Detect which cell encompasses the target text, then output its [X, Y] center coordinate. 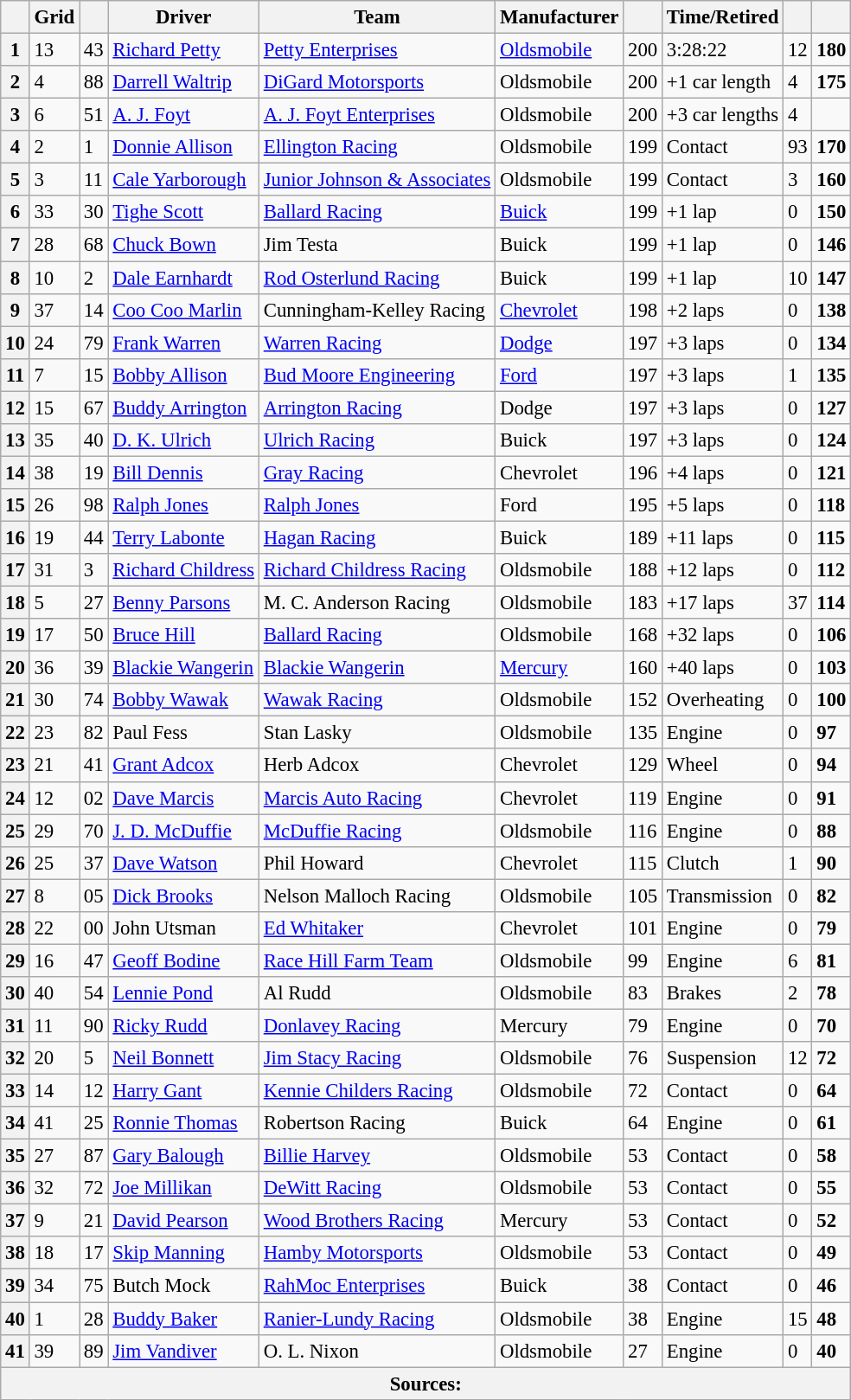
J. D. McDuffie [183, 831]
M. C. Anderson Racing [377, 603]
Hagan Racing [377, 537]
67 [93, 408]
138 [832, 310]
Transmission [723, 896]
Buddy Baker [183, 1319]
83 [643, 993]
A. J. Foyt [183, 115]
+2 laps [723, 310]
81 [832, 960]
Hamby Motorsports [377, 1254]
Al Rudd [377, 993]
+32 laps [723, 635]
RahMoc Enterprises [377, 1286]
Time/Retired [723, 17]
94 [832, 766]
Richard Childress [183, 570]
Cunningham-Kelley Racing [377, 310]
Billie Harvey [377, 1156]
Stan Lasky [377, 733]
Dick Brooks [183, 896]
Brakes [723, 993]
+11 laps [723, 537]
101 [643, 928]
Chuck Bown [183, 245]
114 [832, 603]
93 [797, 147]
3:28:22 [723, 50]
52 [832, 1221]
Ricky Rudd [183, 1025]
54 [93, 993]
118 [832, 505]
Rod Osterlund Racing [377, 278]
Wheel [723, 766]
183 [643, 603]
Ulrich Racing [377, 440]
89 [93, 1351]
Overheating [723, 700]
Driver [183, 17]
Donnie Allison [183, 147]
Gary Balough [183, 1156]
DeWitt Racing [377, 1188]
+5 laps [723, 505]
175 [832, 82]
Team [377, 17]
Junior Johnson & Associates [377, 180]
Petty Enterprises [377, 50]
Jim Vandiver [183, 1351]
Frank Warren [183, 343]
103 [832, 668]
168 [643, 635]
147 [832, 278]
68 [93, 245]
78 [832, 993]
61 [832, 1123]
Warren Racing [377, 343]
Buddy Arrington [183, 408]
55 [832, 1188]
Arrington Racing [377, 408]
+4 laps [723, 472]
124 [832, 440]
Wawak Racing [377, 700]
Lennie Pond [183, 993]
Wood Brothers Racing [377, 1221]
+40 laps [723, 668]
150 [832, 212]
152 [643, 700]
170 [832, 147]
50 [93, 635]
Harry Gant [183, 1091]
Ranier-Lundy Racing [377, 1319]
Donlavey Racing [377, 1025]
Phil Howard [377, 863]
97 [832, 733]
46 [832, 1286]
Race Hill Farm Team [377, 960]
180 [832, 50]
Dale Earnhardt [183, 278]
Coo Coo Marlin [183, 310]
Dave Marcis [183, 798]
02 [93, 798]
198 [643, 310]
87 [93, 1156]
74 [93, 700]
Manufacturer [560, 17]
Grant Adcox [183, 766]
Bobby Wawak [183, 700]
196 [643, 472]
+17 laps [723, 603]
189 [643, 537]
47 [93, 960]
David Pearson [183, 1221]
John Utsman [183, 928]
D. K. Ulrich [183, 440]
Kennie Childers Racing [377, 1091]
McDuffie Racing [377, 831]
Robertson Racing [377, 1123]
98 [93, 505]
100 [832, 700]
44 [93, 537]
Herb Adcox [377, 766]
Marcis Auto Racing [377, 798]
Bruce Hill [183, 635]
Ellington Racing [377, 147]
43 [93, 50]
116 [643, 831]
+3 car lengths [723, 115]
106 [832, 635]
Ed Whitaker [377, 928]
121 [832, 472]
58 [832, 1156]
Clutch [723, 863]
Paul Fess [183, 733]
195 [643, 505]
99 [643, 960]
49 [832, 1254]
48 [832, 1319]
Tighe Scott [183, 212]
DiGard Motorsports [377, 82]
Terry Labonte [183, 537]
Darrell Waltrip [183, 82]
Joe Millikan [183, 1188]
146 [832, 245]
Nelson Malloch Racing [377, 896]
134 [832, 343]
+1 car length [723, 82]
Skip Manning [183, 1254]
Ronnie Thomas [183, 1123]
Neil Bonnett [183, 1058]
Jim Stacy Racing [377, 1058]
O. L. Nixon [377, 1351]
91 [832, 798]
51 [93, 115]
Jim Testa [377, 245]
76 [643, 1058]
105 [643, 896]
Butch Mock [183, 1286]
A. J. Foyt Enterprises [377, 115]
127 [832, 408]
Cale Yarborough [183, 180]
00 [93, 928]
Bobby Allison [183, 375]
Gray Racing [377, 472]
Geoff Bodine [183, 960]
188 [643, 570]
Benny Parsons [183, 603]
Grid [54, 17]
Richard Petty [183, 50]
05 [93, 896]
119 [643, 798]
Bill Dennis [183, 472]
Richard Childress Racing [377, 570]
Sources: [425, 1384]
+12 laps [723, 570]
112 [832, 570]
Suspension [723, 1058]
75 [93, 1286]
Dave Watson [183, 863]
Bud Moore Engineering [377, 375]
129 [643, 766]
